Search for the cell housing the specified text and yield its [X, Y] center coordinate. 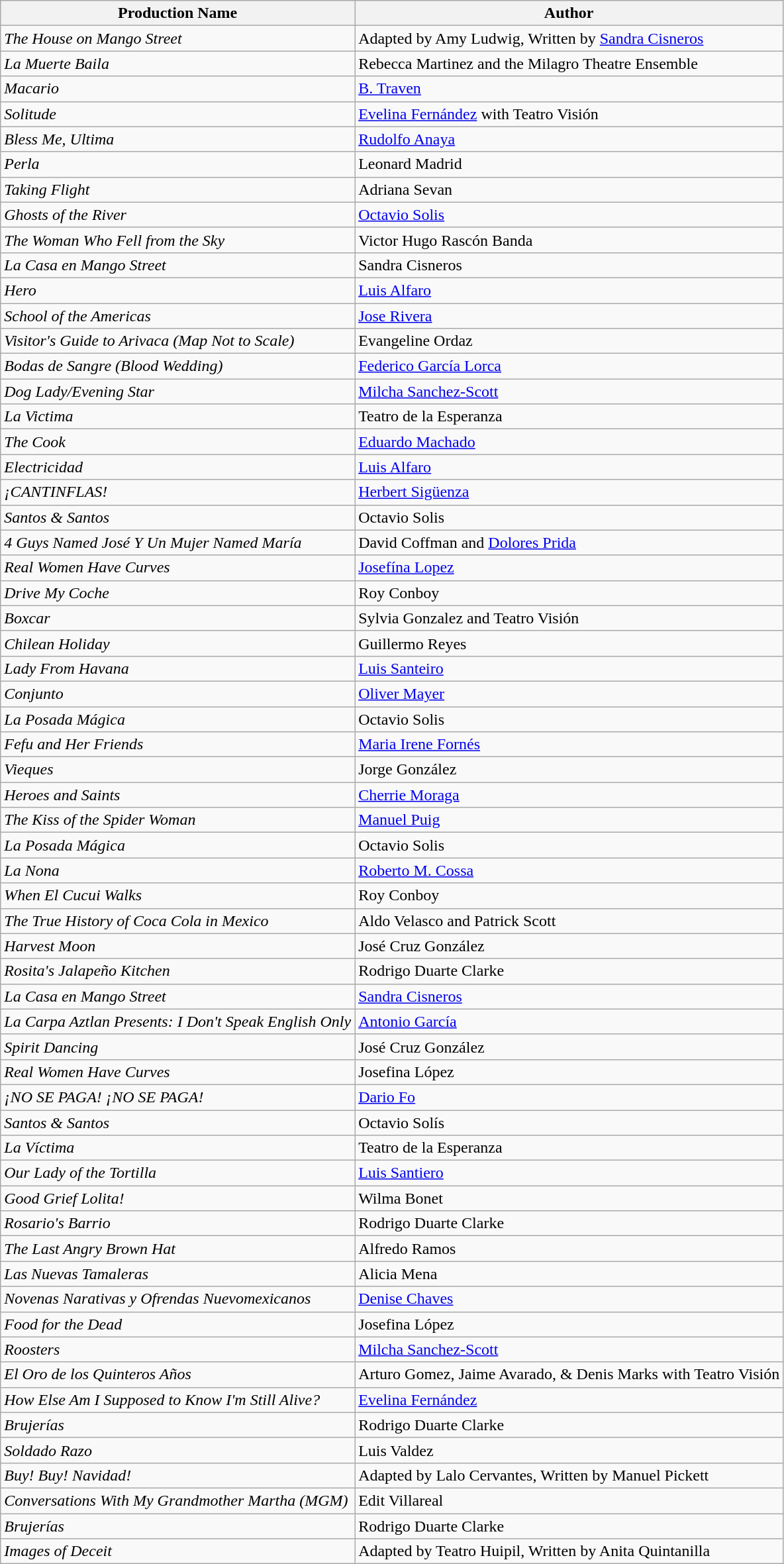
Maria Irene Fornés [569, 745]
Josefína Lopez [569, 568]
Luis Santeiro [569, 668]
Visitor's Guide to Arivaca (Map Not to Scale) [177, 341]
The House on Mango Street [177, 38]
Adapted by Lalo Cervantes, Written by Manuel Pickett [569, 1475]
Ghosts of the River [177, 215]
Evelina Fernández [569, 1400]
La Victima [177, 417]
When El Cucui Walks [177, 896]
Perla [177, 164]
Eduardo Machado [569, 442]
Dog Lady/Evening Star [177, 391]
Roosters [177, 1349]
Our Lady of the Tortilla [177, 1173]
Good Grief Lolita! [177, 1198]
Antonio García [569, 1021]
Luis Valdez [569, 1450]
Vieques [177, 770]
Evelina Fernández with Teatro Visión [569, 114]
Sylvia Gonzalez and Teatro Visión [569, 618]
Evangeline Ordaz [569, 341]
La Muerte Baila [177, 64]
Rosario's Barrio [177, 1224]
¡CANTINFLAS! [177, 492]
Conversations With My Grandmother Martha (MGM) [177, 1500]
¡NO SE PAGA! ¡NO SE PAGA! [177, 1097]
Jorge González [569, 770]
How Else Am I Supposed to Know I'm Still Alive? [177, 1400]
Herbert Sigüenza [569, 492]
Adapted by Amy Ludwig, Written by Sandra Cisneros [569, 38]
Guillermo Reyes [569, 643]
Aldo Velasco and Patrick Scott [569, 921]
Solitude [177, 114]
Bodas de Sangre (Blood Wedding) [177, 366]
Alicia Mena [569, 1274]
Edit Villareal [569, 1500]
Buy! Buy! Navidad! [177, 1475]
Boxcar [177, 618]
Drive My Coche [177, 593]
Author [569, 13]
Dario Fo [569, 1097]
Jose Rivera [569, 316]
Cherrie Moraga [569, 795]
The Cook [177, 442]
The Kiss of the Spider Woman [177, 820]
Adriana Sevan [569, 189]
Hero [177, 290]
Macario [177, 89]
Novenas Narativas y Ofrendas Nuevomexicanos [177, 1299]
Wilma Bonet [569, 1198]
Federico García Lorca [569, 366]
Conjunto [177, 694]
Rudolfo Anaya [569, 139]
Adapted by Teatro Huipil, Written by Anita Quintanilla [569, 1551]
Manuel Puig [569, 820]
Electricidad [177, 467]
Roberto M. Cossa [569, 870]
Harvest Moon [177, 946]
La Víctima [177, 1148]
Spirit Dancing [177, 1047]
Leonard Madrid [569, 164]
Octavio Solís [569, 1123]
Soldado Razo [177, 1450]
La Carpa Aztlan Presents: I Don't Speak English Only [177, 1021]
Bless Me, Ultima [177, 139]
La Nona [177, 870]
Rosita's Jalapeño Kitchen [177, 971]
B. Traven [569, 89]
David Coffman and Dolores Prida [569, 543]
The Woman Who Fell from the Sky [177, 240]
Images of Deceit [177, 1551]
Luis Santiero [569, 1173]
Food for the Dead [177, 1324]
Lady From Havana [177, 668]
Arturo Gomez, Jaime Avarado, & Denis Marks with Teatro Visión [569, 1375]
Fefu and Her Friends [177, 745]
School of the Americas [177, 316]
Las Nuevas Tamaleras [177, 1274]
Heroes and Saints [177, 795]
Victor Hugo Rascón Banda [569, 240]
Rebecca Martinez and the Milagro Theatre Ensemble [569, 64]
Production Name [177, 13]
Denise Chaves [569, 1299]
The True History of Coca Cola in Mexico [177, 921]
El Oro de los Quinteros Años [177, 1375]
Chilean Holiday [177, 643]
Alfredo Ramos [569, 1249]
4 Guys Named José Y Un Mujer Named María [177, 543]
The Last Angry Brown Hat [177, 1249]
Oliver Mayer [569, 694]
Taking Flight [177, 189]
